Locate the cell with the specified text and output its (x, y) center coordinate. 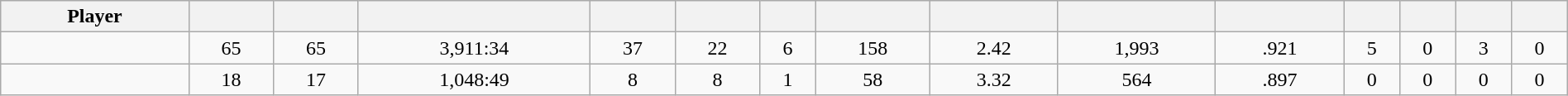
1 (788, 79)
1,993 (1136, 48)
Player (94, 17)
.921 (1280, 48)
3,911:34 (474, 48)
564 (1136, 79)
1,048:49 (474, 79)
37 (633, 48)
158 (872, 48)
18 (232, 79)
58 (872, 79)
2.42 (994, 48)
17 (316, 79)
3.32 (994, 79)
3 (1484, 48)
.897 (1280, 79)
5 (1372, 48)
6 (788, 48)
22 (718, 48)
